Determine the [x, y] coordinate at the center of the cell enclosing the given text.  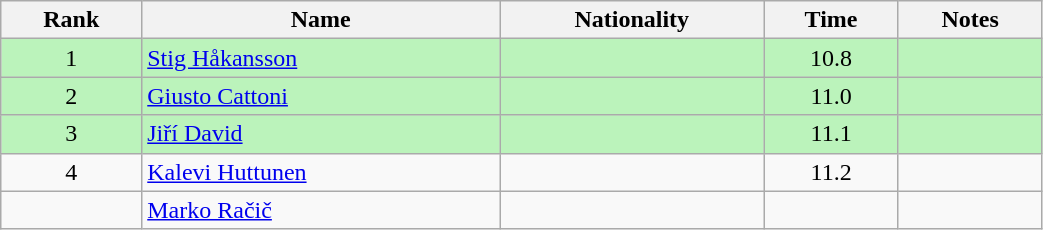
Name [321, 20]
Marko Račič [321, 210]
3 [72, 134]
11.1 [831, 134]
2 [72, 96]
10.8 [831, 58]
Giusto Cattoni [321, 96]
11.2 [831, 172]
11.0 [831, 96]
Time [831, 20]
Kalevi Huttunen [321, 172]
Nationality [632, 20]
Notes [970, 20]
Jiří David [321, 134]
Stig Håkansson [321, 58]
4 [72, 172]
1 [72, 58]
Rank [72, 20]
